Determine the (X, Y) coordinate at the center of the cell enclosing the given text.  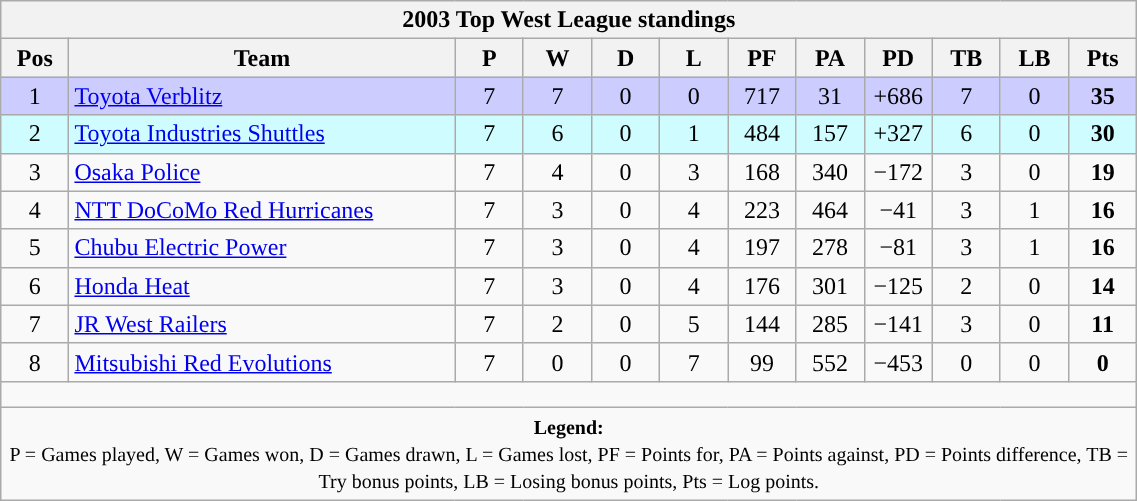
464 (830, 210)
11 (1103, 324)
8 (35, 362)
Mitsubishi Red Evolutions (262, 362)
14 (1103, 286)
+686 (898, 96)
−125 (898, 286)
197 (762, 248)
176 (762, 286)
Pos (35, 58)
35 (1103, 96)
−141 (898, 324)
Osaka Police (262, 172)
LB (1034, 58)
−453 (898, 362)
Toyota Verblitz (262, 96)
−81 (898, 248)
W (557, 58)
JR West Railers (262, 324)
30 (1103, 134)
TB (966, 58)
P (489, 58)
99 (762, 362)
−172 (898, 172)
223 (762, 210)
278 (830, 248)
−41 (898, 210)
717 (762, 96)
340 (830, 172)
NTT DoCoMo Red Hurricanes (262, 210)
Toyota Industries Shuttles (262, 134)
19 (1103, 172)
PD (898, 58)
PF (762, 58)
31 (830, 96)
Pts (1103, 58)
484 (762, 134)
552 (830, 362)
Chubu Electric Power (262, 248)
301 (830, 286)
Team (262, 58)
PA (830, 58)
285 (830, 324)
+327 (898, 134)
D (625, 58)
168 (762, 172)
144 (762, 324)
L (694, 58)
157 (830, 134)
Honda Heat (262, 286)
2003 Top West League standings (569, 20)
